Return [X, Y] of the center of cell containing provided text 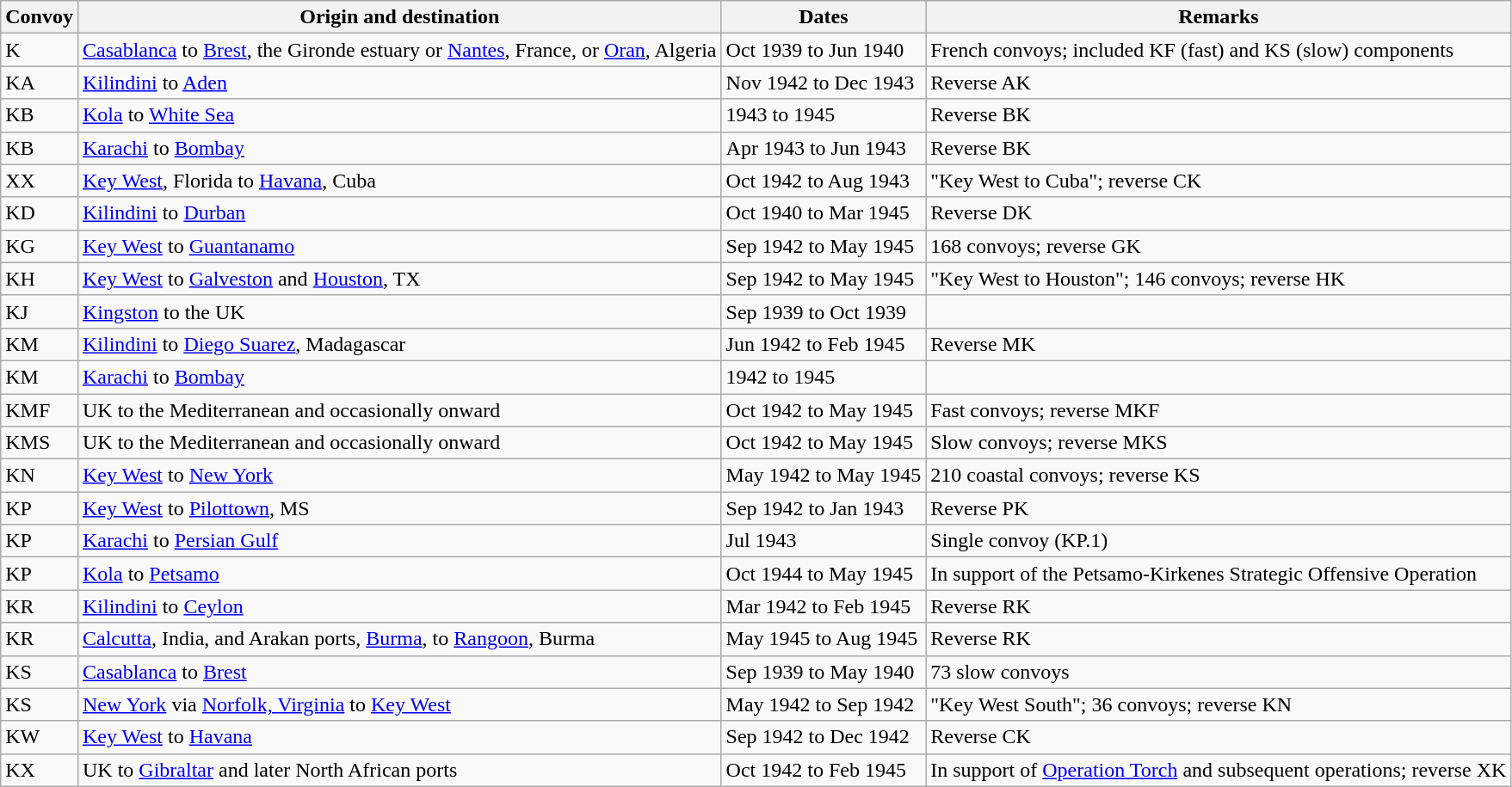
"Key West to Houston"; 146 convoys; reverse HK [1219, 279]
Casablanca to Brest, the Gironde estuary or Nantes, France, or Oran, Algeria [399, 50]
Key West, Florida to Havana, Cuba [399, 181]
KJ [40, 311]
XX [40, 181]
Convoy [40, 17]
Key West to Guantanamo [399, 246]
Kilindini to Aden [399, 83]
Casablanca to Brest [399, 672]
May 1942 to May 1945 [824, 476]
Calcutta, India, and Arakan ports, Burma, to Rangoon, Burma [399, 639]
French convoys; included KF (fast) and KS (slow) components [1219, 50]
"Key West South"; 36 convoys; reverse KN [1219, 704]
1943 to 1945 [824, 115]
Sep 1939 to May 1940 [824, 672]
KX [40, 770]
Reverse DK [1219, 213]
Origin and destination [399, 17]
In support of the Petsamo-Kirkenes Strategic Offensive Operation [1219, 574]
Mar 1942 to Feb 1945 [824, 606]
Reverse CK [1219, 737]
KN [40, 476]
Oct 1940 to Mar 1945 [824, 213]
Fast convoys; reverse MKF [1219, 410]
Kola to Petsamo [399, 574]
Kilindini to Diego Suarez, Madagascar [399, 344]
Key West to Havana [399, 737]
K [40, 50]
Kilindini to Ceylon [399, 606]
New York via Norfolk, Virginia to Key West [399, 704]
Remarks [1219, 17]
UK to Gibraltar and later North African ports [399, 770]
Jun 1942 to Feb 1945 [824, 344]
Slow convoys; reverse MKS [1219, 443]
Kilindini to Durban [399, 213]
KD [40, 213]
210 coastal convoys; reverse KS [1219, 476]
1942 to 1945 [824, 377]
Oct 1942 to Aug 1943 [824, 181]
Oct 1944 to May 1945 [824, 574]
Kingston to the UK [399, 311]
Nov 1942 to Dec 1943 [824, 83]
KG [40, 246]
Sep 1942 to Dec 1942 [824, 737]
KMS [40, 443]
Sep 1939 to Oct 1939 [824, 311]
168 convoys; reverse GK [1219, 246]
Single convoy (KP.1) [1219, 541]
73 slow convoys [1219, 672]
Dates [824, 17]
Sep 1942 to Jan 1943 [824, 508]
Reverse MK [1219, 344]
KMF [40, 410]
Apr 1943 to Jun 1943 [824, 148]
Key West to New York [399, 476]
Reverse PK [1219, 508]
May 1945 to Aug 1945 [824, 639]
Reverse AK [1219, 83]
KA [40, 83]
Karachi to Persian Gulf [399, 541]
Oct 1942 to Feb 1945 [824, 770]
Key West to Pilottown, MS [399, 508]
KW [40, 737]
Kola to White Sea [399, 115]
Key West to Galveston and Houston, TX [399, 279]
Jul 1943 [824, 541]
May 1942 to Sep 1942 [824, 704]
In support of Operation Torch and subsequent operations; reverse XK [1219, 770]
KH [40, 279]
"Key West to Cuba"; reverse CK [1219, 181]
Oct 1939 to Jun 1940 [824, 50]
